Return (X, Y) of the center of cell containing provided text 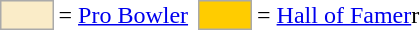
= Pro Bowler (124, 15)
